Detect which cell encompasses the target text, then output its (x, y) center coordinate. 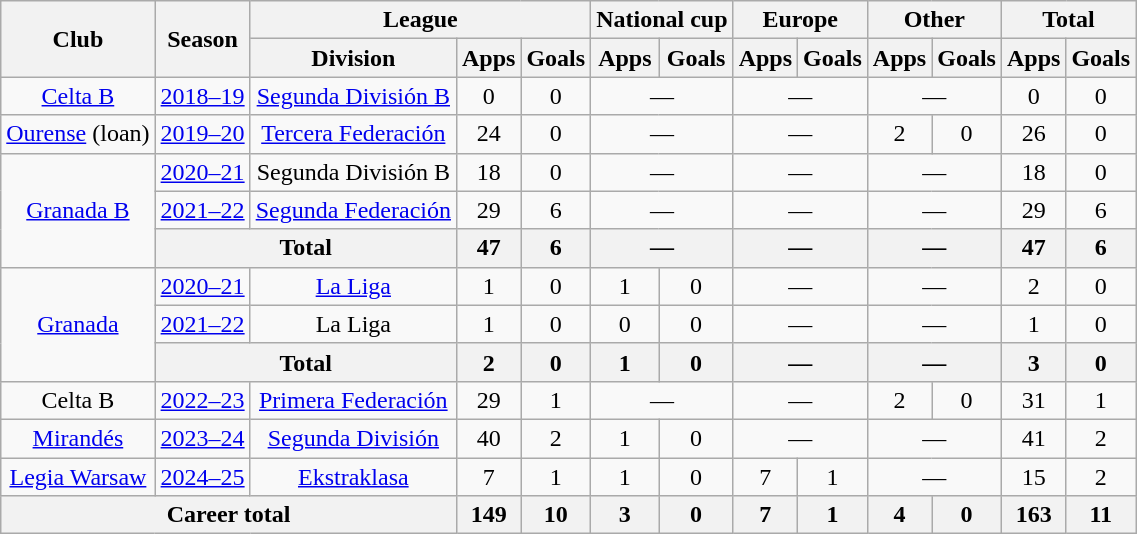
Ekstraklasa (353, 477)
15 (1033, 477)
League (420, 20)
Granada (78, 324)
31 (1033, 400)
11 (1101, 515)
Ourense (loan) (78, 134)
2019–20 (202, 134)
4 (899, 515)
2024–25 (202, 477)
Mirandés (78, 438)
Europe (800, 20)
Granada B (78, 210)
149 (488, 515)
40 (488, 438)
Primera Federación (353, 400)
26 (1033, 134)
Club (78, 39)
2022–23 (202, 400)
24 (488, 134)
Tercera Federación (353, 134)
2018–19 (202, 96)
163 (1033, 515)
Season (202, 39)
Other (934, 20)
Division (353, 58)
National cup (662, 20)
Segunda Federación (353, 210)
41 (1033, 438)
Legia Warsaw (78, 477)
2023–24 (202, 438)
10 (556, 515)
Segunda División (353, 438)
Career total (229, 515)
